Capture the cell that displays the provided text and extract its (x, y) central coordinate. 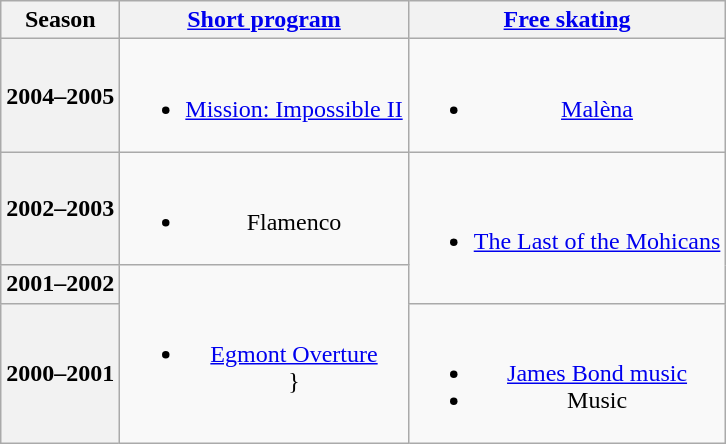
2001–2002 (60, 284)
Free skating (567, 20)
Malèna (567, 96)
The Last of the Mohicans (567, 228)
2000–2001 (60, 373)
Egmont Overture } (264, 354)
Mission: Impossible II (264, 96)
2002–2003 (60, 208)
Flamenco (264, 208)
Short program (264, 20)
Season (60, 20)
2004–2005 (60, 96)
James Bond musicMusic (567, 373)
